Identify which cell holds the provided text, then report its [X, Y] central coordinate. 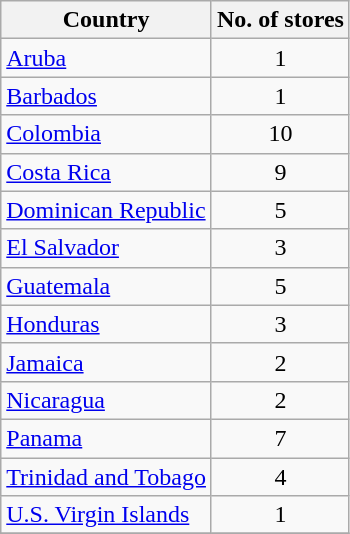
Nicaragua [106, 400]
7 [280, 438]
9 [280, 172]
Jamaica [106, 362]
No. of stores [280, 20]
U.S. Virgin Islands [106, 515]
Colombia [106, 134]
Costa Rica [106, 172]
El Salvador [106, 248]
Panama [106, 438]
Trinidad and Tobago [106, 477]
Guatemala [106, 286]
Barbados [106, 96]
Honduras [106, 324]
10 [280, 134]
Country [106, 20]
Dominican Republic [106, 210]
4 [280, 477]
Aruba [106, 58]
